Pinpoint the cell where the given text exists, returning its [x, y] midpoint coordinate. 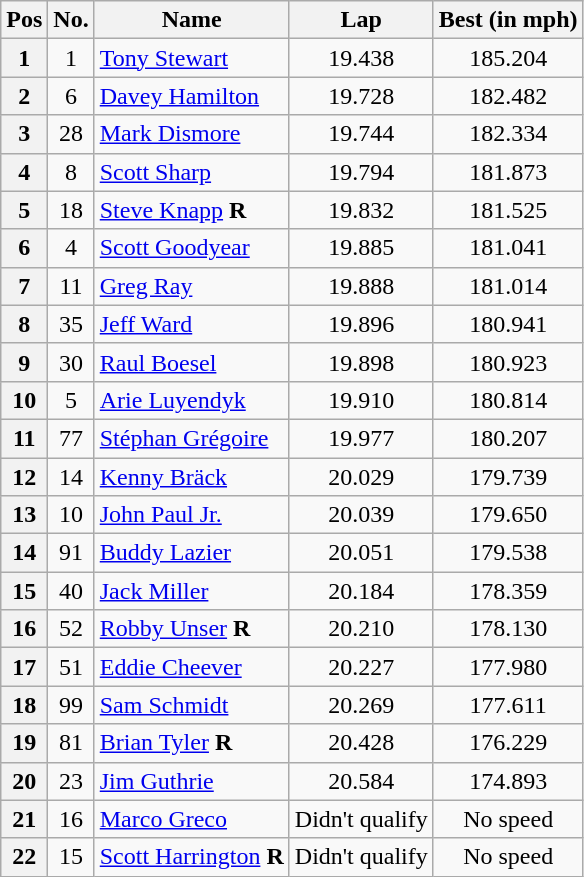
182.482 [508, 96]
Robby Unser R [192, 629]
19.888 [361, 286]
19.896 [361, 324]
Tony Stewart [192, 58]
177.980 [508, 667]
177.611 [508, 705]
180.814 [508, 400]
19.910 [361, 400]
20 [24, 781]
20.269 [361, 705]
22 [24, 857]
Eddie Cheever [192, 667]
28 [71, 134]
52 [71, 629]
2 [24, 96]
20.029 [361, 477]
John Paul Jr. [192, 515]
30 [71, 362]
181.014 [508, 286]
Mark Dismore [192, 134]
20.039 [361, 515]
Best (in mph) [508, 20]
182.334 [508, 134]
179.538 [508, 553]
178.359 [508, 591]
Name [192, 20]
35 [71, 324]
Jeff Ward [192, 324]
Arie Luyendyk [192, 400]
19.832 [361, 210]
12 [24, 477]
181.041 [508, 248]
20.584 [361, 781]
Jim Guthrie [192, 781]
185.204 [508, 58]
81 [71, 743]
179.650 [508, 515]
179.739 [508, 477]
20.210 [361, 629]
Stéphan Grégoire [192, 438]
Brian Tyler R [192, 743]
17 [24, 667]
23 [71, 781]
20.051 [361, 553]
51 [71, 667]
Scott Goodyear [192, 248]
19.898 [361, 362]
20.184 [361, 591]
9 [24, 362]
181.525 [508, 210]
Davey Hamilton [192, 96]
Marco Greco [192, 819]
20.227 [361, 667]
Scott Harrington R [192, 857]
Sam Schmidt [192, 705]
Buddy Lazier [192, 553]
21 [24, 819]
180.923 [508, 362]
99 [71, 705]
19.744 [361, 134]
19.885 [361, 248]
Greg Ray [192, 286]
Pos [24, 20]
19.977 [361, 438]
19.728 [361, 96]
19.794 [361, 172]
13 [24, 515]
176.229 [508, 743]
180.207 [508, 438]
180.941 [508, 324]
Lap [361, 20]
Scott Sharp [192, 172]
40 [71, 591]
3 [24, 134]
19.438 [361, 58]
20.428 [361, 743]
Kenny Bräck [192, 477]
174.893 [508, 781]
No. [71, 20]
181.873 [508, 172]
Jack Miller [192, 591]
19 [24, 743]
Steve Knapp R [192, 210]
91 [71, 553]
77 [71, 438]
178.130 [508, 629]
7 [24, 286]
Raul Boesel [192, 362]
